Extract the (x, y) coordinate from the center of the cell holding the provided text.  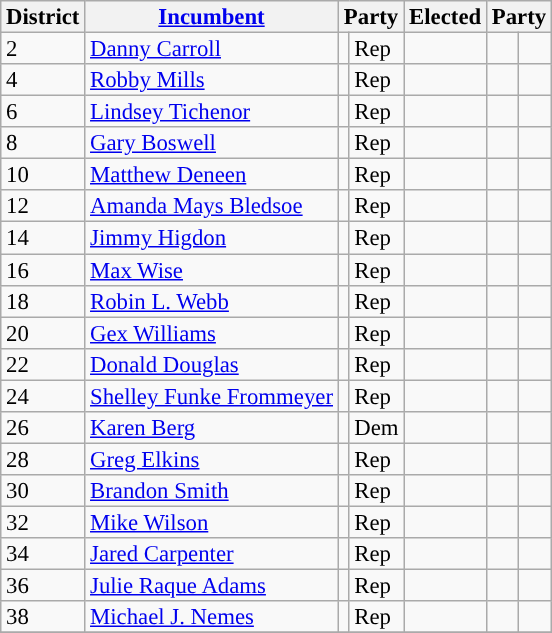
Brandon Smith (212, 491)
18 (43, 301)
District (43, 17)
34 (43, 554)
Karen Berg (212, 428)
Robin L. Webb (212, 301)
22 (43, 364)
Matthew Deneen (212, 175)
Danny Carroll (212, 49)
Gary Boswell (212, 143)
Lindsey Tichenor (212, 112)
4 (43, 80)
20 (43, 333)
Julie Raque Adams (212, 586)
Jimmy Higdon (212, 238)
16 (43, 270)
Dem (376, 428)
Michael J. Nemes (212, 617)
32 (43, 522)
Elected (446, 17)
Amanda Mays Bledsoe (212, 206)
24 (43, 396)
Incumbent (212, 17)
6 (43, 112)
Jared Carpenter (212, 554)
Donald Douglas (212, 364)
Gex Williams (212, 333)
Greg Elkins (212, 459)
2 (43, 49)
Max Wise (212, 270)
Shelley Funke Frommeyer (212, 396)
30 (43, 491)
36 (43, 586)
Robby Mills (212, 80)
8 (43, 143)
10 (43, 175)
28 (43, 459)
38 (43, 617)
14 (43, 238)
Mike Wilson (212, 522)
26 (43, 428)
12 (43, 206)
